Find where the given text appears and provide that cell's center as (x, y) coordinate. 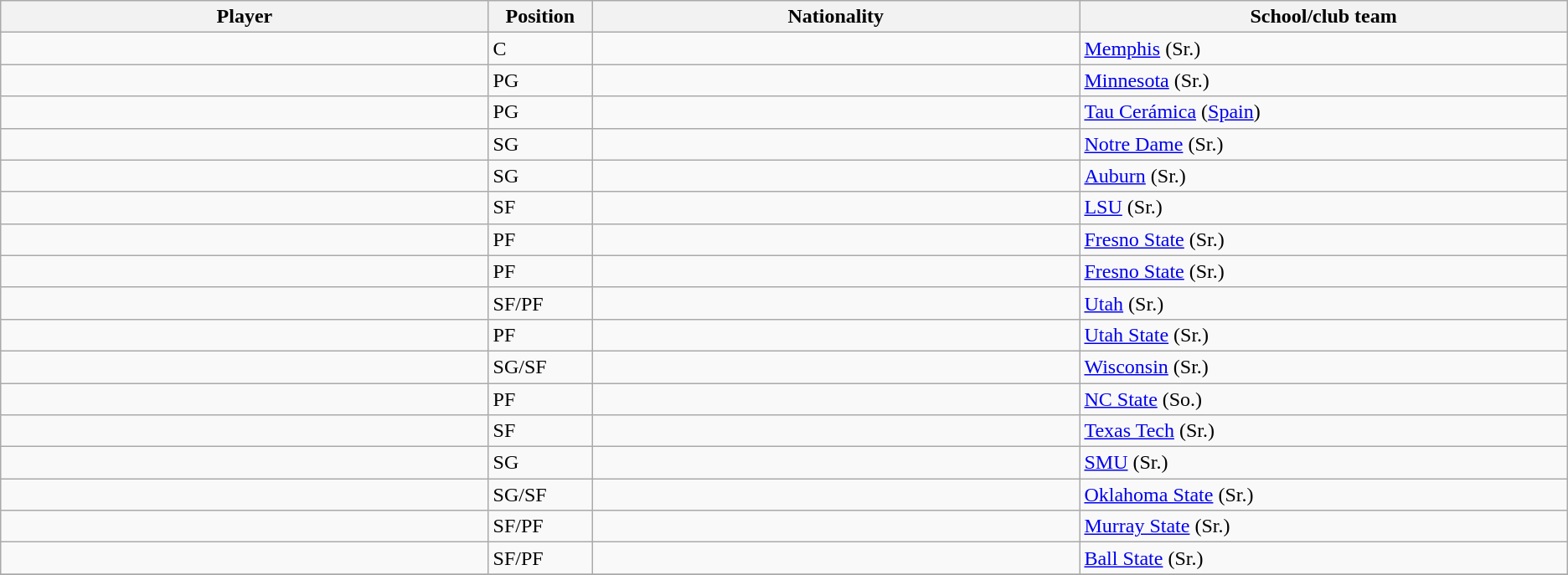
Memphis (Sr.) (1323, 49)
Oklahoma State (Sr.) (1323, 495)
Utah (Sr.) (1323, 303)
Tau Cerámica (Spain) (1323, 112)
Auburn (Sr.) (1323, 176)
Notre Dame (Sr.) (1323, 144)
Murray State (Sr.) (1323, 526)
Ball State (Sr.) (1323, 558)
Position (540, 17)
LSU (Sr.) (1323, 208)
Wisconsin (Sr.) (1323, 367)
C (540, 49)
Texas Tech (Sr.) (1323, 431)
SMU (Sr.) (1323, 463)
NC State (So.) (1323, 399)
Minnesota (Sr.) (1323, 80)
Utah State (Sr.) (1323, 335)
Player (245, 17)
School/club team (1323, 17)
Nationality (836, 17)
